Identify which cell holds the provided text, then report its (X, Y) central coordinate. 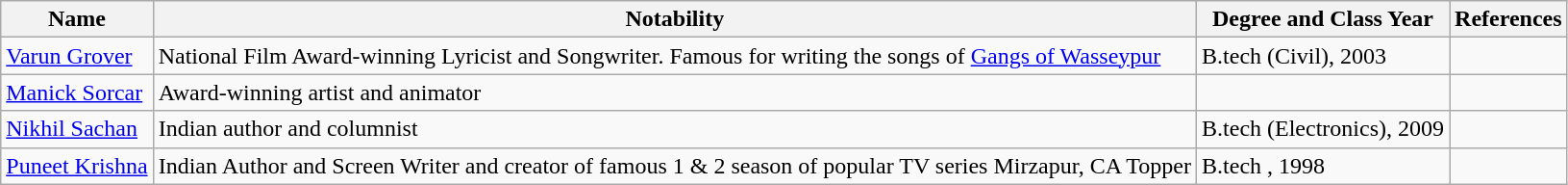
Nikhil Sachan (77, 129)
Manick Sorcar (77, 92)
Name (77, 19)
Award-winning artist and animator (675, 92)
Notability (675, 19)
B.tech (Electronics), 2009 (1323, 129)
National Film Award-winning Lyricist and Songwriter. Famous for writing the songs of Gangs of Wasseypur (675, 56)
B.tech (Civil), 2003 (1323, 56)
Indian Author and Screen Writer and creator of famous 1 & 2 season of popular TV series Mirzapur, CA Topper (675, 166)
References (1509, 19)
Degree and Class Year (1323, 19)
Varun Grover (77, 56)
B.tech , 1998 (1323, 166)
Indian author and columnist (675, 129)
Puneet Krishna (77, 166)
